From the cell containing the given text, extract its center point as (X, Y) coordinate. 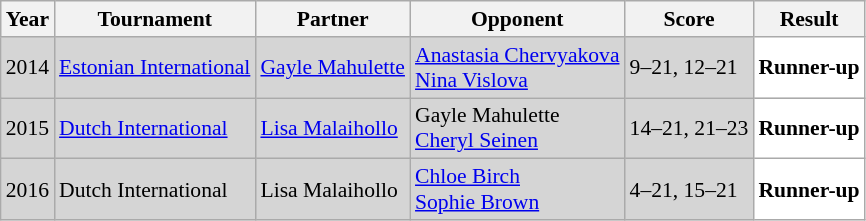
Tournament (154, 19)
Partner (332, 19)
Gayle Mahulette (332, 68)
2015 (28, 128)
14–21, 21–23 (690, 128)
Score (690, 19)
Estonian International (154, 68)
4–21, 15–21 (690, 190)
Gayle Mahulette Cheryl Seinen (518, 128)
Year (28, 19)
2014 (28, 68)
Opponent (518, 19)
2016 (28, 190)
Anastasia Chervyakova Nina Vislova (518, 68)
9–21, 12–21 (690, 68)
Chloe Birch Sophie Brown (518, 190)
Result (808, 19)
